Extract the (X, Y) coordinate from the center of the cell holding the provided text.  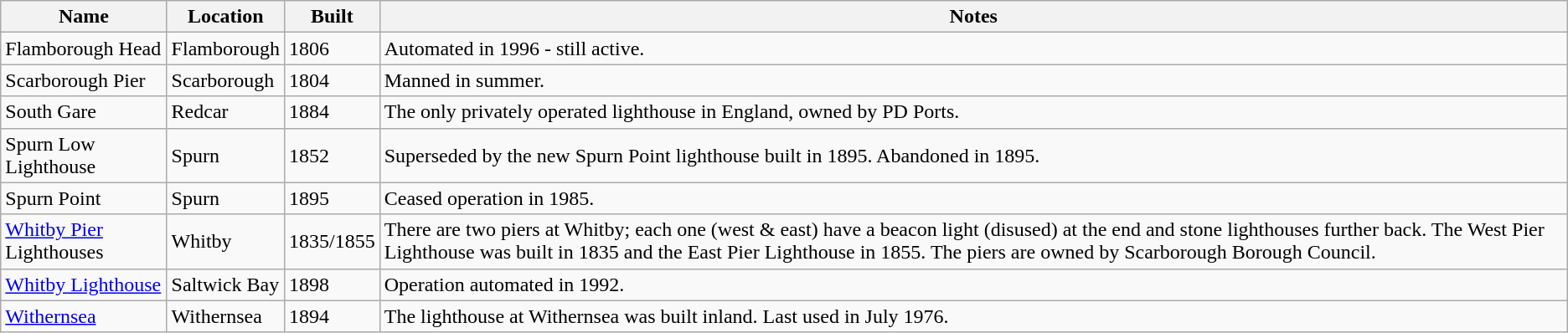
Flamborough Head (84, 49)
1898 (332, 284)
Scarborough Pier (84, 80)
Manned in summer. (973, 80)
Location (225, 17)
Superseded by the new Spurn Point lighthouse built in 1895. Abandoned in 1895. (973, 156)
Scarborough (225, 80)
The only privately operated lighthouse in England, owned by PD Ports. (973, 112)
Whitby (225, 241)
Whitby Pier Lighthouses (84, 241)
1884 (332, 112)
South Gare (84, 112)
The lighthouse at Withernsea was built inland. Last used in July 1976. (973, 316)
1852 (332, 156)
1804 (332, 80)
1895 (332, 198)
Flamborough (225, 49)
Whitby Lighthouse (84, 284)
Ceased operation in 1985. (973, 198)
Built (332, 17)
Spurn Point (84, 198)
Name (84, 17)
1835/1855 (332, 241)
Saltwick Bay (225, 284)
Notes (973, 17)
1894 (332, 316)
Automated in 1996 - still active. (973, 49)
Spurn Low Lighthouse (84, 156)
1806 (332, 49)
Operation automated in 1992. (973, 284)
Redcar (225, 112)
